Output the [x, y] coordinate of the center of the cell containing the given text.  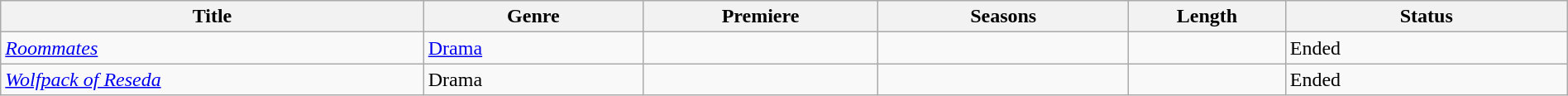
Genre [533, 17]
Premiere [760, 17]
Seasons [1004, 17]
Wolfpack of Reseda [213, 79]
Title [213, 17]
Status [1426, 17]
Roommates [213, 48]
Length [1207, 17]
